Determine the (X, Y) coordinate at the center of the cell enclosing the given text.  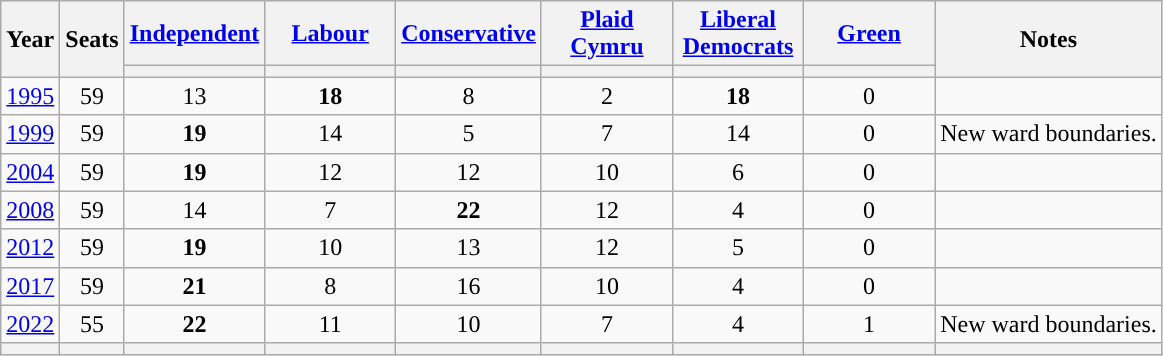
2012 (30, 248)
21 (194, 286)
Seats (92, 39)
Plaid Cymru (606, 34)
16 (469, 286)
Year (30, 39)
2017 (30, 286)
Green (870, 34)
11 (330, 324)
2 (606, 96)
Notes (1049, 39)
2008 (30, 210)
Independent (194, 34)
1995 (30, 96)
1 (870, 324)
Conservative (469, 34)
Labour (330, 34)
55 (92, 324)
2004 (30, 172)
Liberal Democrats (738, 34)
1999 (30, 134)
6 (738, 172)
2022 (30, 324)
